Scan for the cell matching the given text and deliver its (X, Y) coordinate at center. 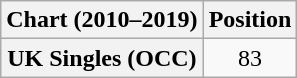
UK Singles (OCC) (102, 58)
Chart (2010–2019) (102, 20)
83 (250, 58)
Position (250, 20)
